Extract the [X, Y] coordinate from the center of the cell holding the provided text.  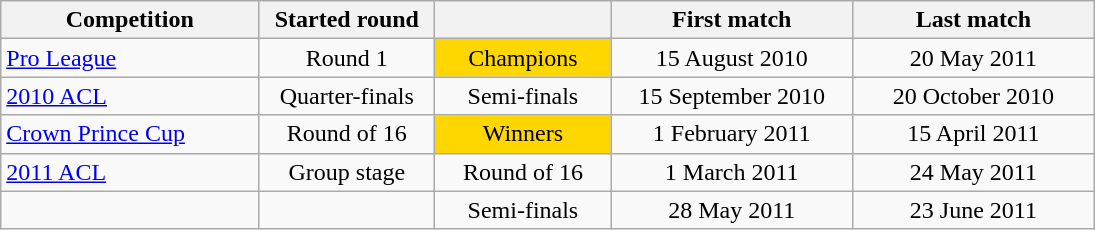
28 May 2011 [732, 210]
24 May 2011 [974, 172]
Last match [974, 20]
Champions [523, 58]
Pro League [130, 58]
23 June 2011 [974, 210]
2010 ACL [130, 96]
First match [732, 20]
1 March 2011 [732, 172]
Competition [130, 20]
Winners [523, 134]
15 September 2010 [732, 96]
Crown Prince Cup [130, 134]
2011 ACL [130, 172]
15 April 2011 [974, 134]
1 February 2011 [732, 134]
20 October 2010 [974, 96]
Round 1 [347, 58]
20 May 2011 [974, 58]
15 August 2010 [732, 58]
Group stage [347, 172]
Started round [347, 20]
Quarter-finals [347, 96]
